Scan for the cell matching the given text and deliver its [X, Y] coordinate at center. 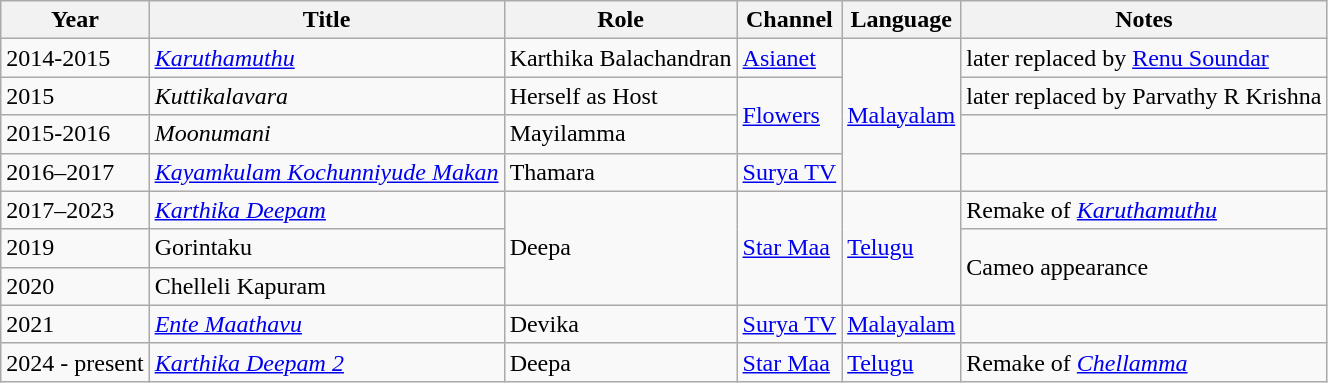
2015 [75, 96]
Karuthamuthu [326, 58]
Karthika Deepam 2 [326, 362]
Year [75, 20]
Karthika Deepam [326, 210]
Flowers [790, 115]
Herself as Host [620, 96]
2024 - present [75, 362]
Notes [1144, 20]
Remake of Karuthamuthu [1144, 210]
2015-2016 [75, 134]
Role [620, 20]
Devika [620, 324]
Karthika Balachandran [620, 58]
2016–2017 [75, 172]
later replaced by Renu Soundar [1144, 58]
2020 [75, 286]
Language [902, 20]
Gorintaku [326, 248]
later replaced by Parvathy R Krishna [1144, 96]
Thamara [620, 172]
2021 [75, 324]
Kayamkulam Kochunniyude Makan [326, 172]
Channel [790, 20]
Cameo appearance [1144, 267]
Chelleli Kapuram [326, 286]
Asianet [790, 58]
Moonumani [326, 134]
2017–2023 [75, 210]
Title [326, 20]
Remake of Chellamma [1144, 362]
2014-2015 [75, 58]
2019 [75, 248]
Kuttikalavara [326, 96]
Mayilamma [620, 134]
Ente Maathavu [326, 324]
